For the text-containing cell, return its midpoint in [X, Y] coordinate format. 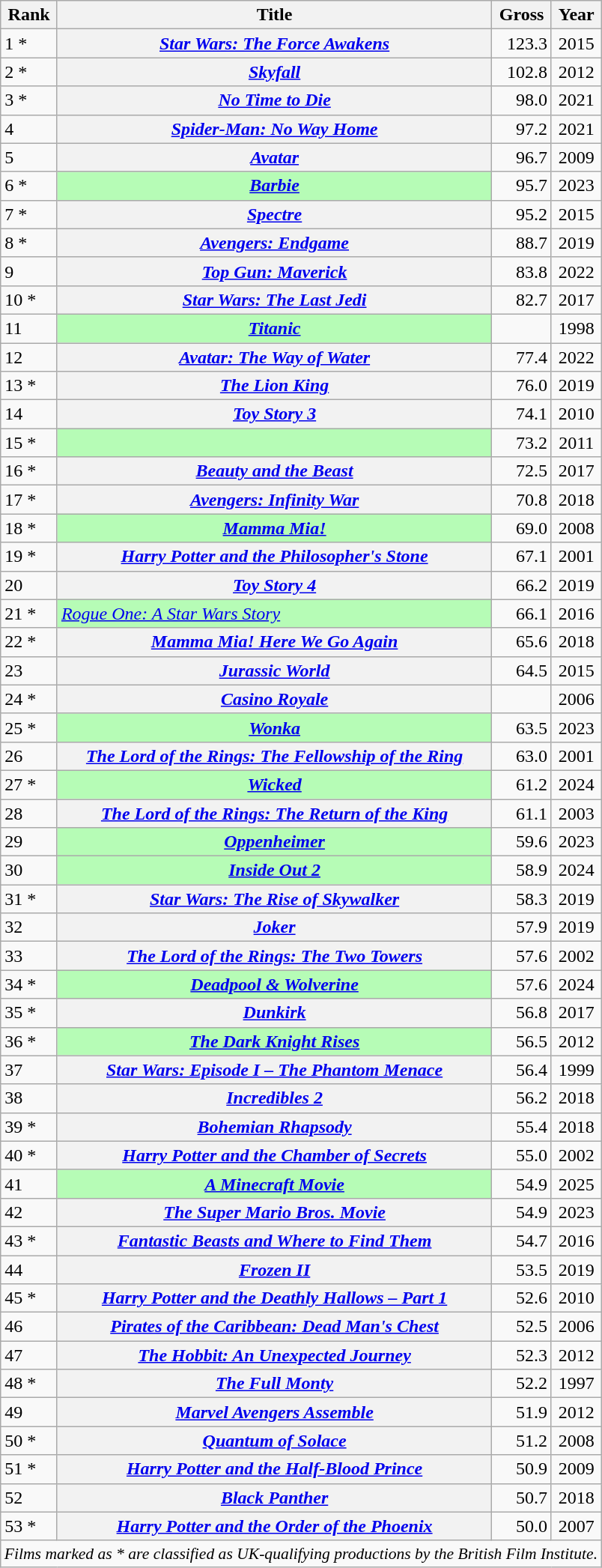
66.1 [522, 614]
Rank [29, 15]
Frozen II [274, 1270]
51 * [29, 1469]
5 [29, 157]
The Lord of the Rings: The Return of the King [274, 813]
1998 [577, 328]
Spider-Man: No Way Home [274, 129]
Toy Story 4 [274, 585]
Wicked [274, 784]
1997 [577, 1384]
52.5 [522, 1327]
Wonka [274, 727]
Harry Potter and the Chamber of Secrets [274, 1155]
38 [29, 1098]
22 * [29, 642]
Avengers: Endgame [274, 243]
63.5 [522, 727]
53 * [29, 1526]
2 * [29, 72]
20 [29, 585]
63.0 [522, 756]
Harry Potter and the Deathly Hallows – Part 1 [274, 1298]
34 * [29, 984]
8 * [29, 243]
88.7 [522, 243]
32 [29, 927]
95.2 [522, 214]
55.0 [522, 1155]
Spectre [274, 214]
45 * [29, 1298]
23 [29, 671]
Star Wars: The Rise of Skywalker [274, 899]
Black Panther [274, 1498]
Joker [274, 927]
24 * [29, 699]
2011 [577, 443]
Rogue One: A Star Wars Story [274, 614]
The Lord of the Rings: The Two Towers [274, 956]
56.8 [522, 1013]
Fantastic Beasts and Where to Find Them [274, 1241]
30 [29, 871]
56.4 [522, 1070]
17 * [29, 500]
102.8 [522, 72]
1999 [577, 1070]
77.4 [522, 357]
56.2 [522, 1098]
Beauty and the Beast [274, 471]
49 [29, 1412]
Title [274, 15]
The Lord of the Rings: The Fellowship of the Ring [274, 756]
50.0 [522, 1526]
43 * [29, 1241]
54.7 [522, 1241]
47 [29, 1355]
3 * [29, 100]
12 [29, 357]
42 [29, 1212]
76.0 [522, 386]
98.0 [522, 100]
Dunkirk [274, 1013]
70.8 [522, 500]
Barbie [274, 186]
61.2 [522, 784]
56.5 [522, 1041]
10 * [29, 300]
50.7 [522, 1498]
51.2 [522, 1441]
2025 [577, 1184]
Deadpool & Wolverine [274, 984]
40 * [29, 1155]
95.7 [522, 186]
50 * [29, 1441]
29 [29, 842]
Star Wars: The Force Awakens [274, 43]
26 [29, 756]
Bohemian Rhapsody [274, 1127]
48 * [29, 1384]
44 [29, 1270]
Incredibles 2 [274, 1098]
66.2 [522, 585]
33 [29, 956]
64.5 [522, 671]
Pirates of the Caribbean: Dead Man's Chest [274, 1327]
Harry Potter and the Philosopher's Stone [274, 557]
39 * [29, 1127]
Star Wars: Episode I – The Phantom Menace [274, 1070]
A Minecraft Movie [274, 1184]
27 * [29, 784]
The Lion King [274, 386]
51.9 [522, 1412]
Quantum of Solace [274, 1441]
58.3 [522, 899]
97.2 [522, 129]
18 * [29, 528]
No Time to Die [274, 100]
Top Gun: Maverick [274, 271]
The Dark Knight Rises [274, 1041]
Casino Royale [274, 699]
52.6 [522, 1298]
25 * [29, 727]
73.2 [522, 443]
16 * [29, 471]
Jurassic World [274, 671]
Marvel Avengers Assemble [274, 1412]
36 * [29, 1041]
2007 [577, 1526]
The Full Monty [274, 1384]
Avengers: Infinity War [274, 500]
9 [29, 271]
83.8 [522, 271]
Avatar: The Way of Water [274, 357]
Harry Potter and the Order of the Phoenix [274, 1526]
Inside Out 2 [274, 871]
4 [29, 129]
14 [29, 414]
Oppenheimer [274, 842]
The Hobbit: An Unexpected Journey [274, 1355]
2003 [577, 813]
Star Wars: The Last Jedi [274, 300]
13 * [29, 386]
58.9 [522, 871]
35 * [29, 1013]
The Super Mario Bros. Movie [274, 1212]
61.1 [522, 813]
Toy Story 3 [274, 414]
21 * [29, 614]
Mamma Mia! Here We Go Again [274, 642]
19 * [29, 557]
96.7 [522, 157]
15 * [29, 443]
72.5 [522, 471]
53.5 [522, 1270]
Avatar [274, 157]
52.2 [522, 1384]
82.7 [522, 300]
6 * [29, 186]
41 [29, 1184]
1 * [29, 43]
59.6 [522, 842]
28 [29, 813]
123.3 [522, 43]
74.1 [522, 414]
57.9 [522, 927]
52.3 [522, 1355]
31 * [29, 899]
50.9 [522, 1469]
Titanic [274, 328]
Year [577, 15]
11 [29, 328]
52 [29, 1498]
Gross [522, 15]
46 [29, 1327]
69.0 [522, 528]
67.1 [522, 557]
Mamma Mia! [274, 528]
55.4 [522, 1127]
Films marked as * are classified as UK-qualifying productions by the British Film Institute. [301, 1554]
65.6 [522, 642]
Harry Potter and the Half-Blood Prince [274, 1469]
7 * [29, 214]
Skyfall [274, 72]
37 [29, 1070]
